Scan for the cell matching the given text and deliver its (x, y) coordinate at center. 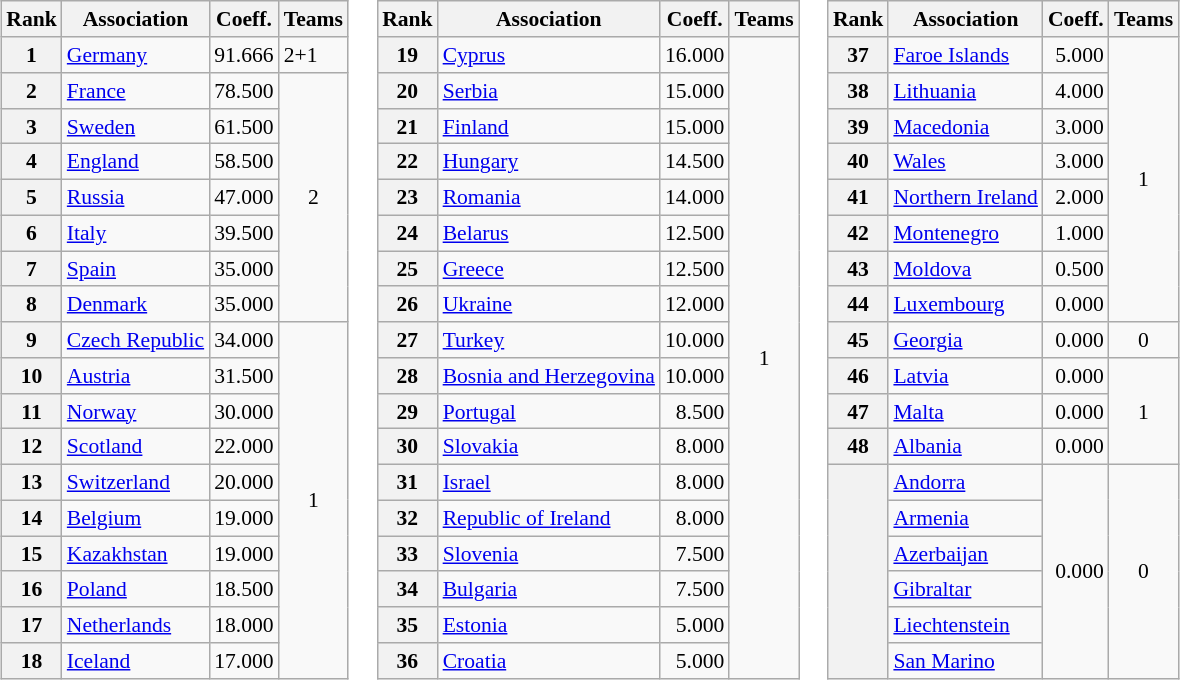
Russia (136, 197)
Albania (966, 447)
Belarus (549, 233)
Liechtenstein (966, 625)
Latvia (966, 376)
Switzerland (136, 482)
Iceland (136, 661)
Lithuania (966, 91)
Luxembourg (966, 304)
14.500 (694, 162)
Israel (549, 482)
Norway (136, 411)
Scotland (136, 447)
Bulgaria (549, 589)
Republic of Ireland (549, 518)
Andorra (966, 482)
Slovenia (549, 554)
22.000 (244, 447)
Sweden (136, 126)
40 (858, 162)
19 (408, 55)
91.666 (244, 55)
10 (32, 376)
61.500 (244, 126)
Wales (966, 162)
20.000 (244, 482)
Malta (966, 411)
Armenia (966, 518)
26 (408, 304)
7 (32, 269)
Macedonia (966, 126)
2+1 (314, 55)
39 (858, 126)
9 (32, 340)
Moldova (966, 269)
35 (408, 625)
4 (32, 162)
Northern Ireland (966, 197)
15 (32, 554)
34 (408, 589)
42 (858, 233)
Azerbaijan (966, 554)
Greece (549, 269)
18.000 (244, 625)
22 (408, 162)
31.500 (244, 376)
37 (858, 55)
Germany (136, 55)
Estonia (549, 625)
Austria (136, 376)
32 (408, 518)
18.500 (244, 589)
Italy (136, 233)
16 (32, 589)
39.500 (244, 233)
24 (408, 233)
16.000 (694, 55)
Portugal (549, 411)
45 (858, 340)
13 (32, 482)
Hungary (549, 162)
1.000 (1076, 233)
33 (408, 554)
30 (408, 447)
27 (408, 340)
36 (408, 661)
Netherlands (136, 625)
Faroe Islands (966, 55)
Czech Republic (136, 340)
Georgia (966, 340)
5 (32, 197)
6 (32, 233)
14 (32, 518)
8 (32, 304)
17.000 (244, 661)
29 (408, 411)
Denmark (136, 304)
18 (32, 661)
0.500 (1076, 269)
France (136, 91)
Poland (136, 589)
17 (32, 625)
28 (408, 376)
47 (858, 411)
21 (408, 126)
England (136, 162)
44 (858, 304)
12 (32, 447)
Croatia (549, 661)
Cyprus (549, 55)
Bosnia and Herzegovina (549, 376)
41 (858, 197)
58.500 (244, 162)
4.000 (1076, 91)
Ukraine (549, 304)
2.000 (1076, 197)
47.000 (244, 197)
3 (32, 126)
San Marino (966, 661)
20 (408, 91)
23 (408, 197)
8.500 (694, 411)
Romania (549, 197)
Slovakia (549, 447)
14.000 (694, 197)
Finland (549, 126)
Serbia (549, 91)
30.000 (244, 411)
11 (32, 411)
Turkey (549, 340)
25 (408, 269)
Belgium (136, 518)
38 (858, 91)
Spain (136, 269)
31 (408, 482)
12.000 (694, 304)
78.500 (244, 91)
Gibraltar (966, 589)
48 (858, 447)
34.000 (244, 340)
46 (858, 376)
Montenegro (966, 233)
43 (858, 269)
Kazakhstan (136, 554)
